Extract the [x, y] coordinate from the center of the cell holding the provided text.  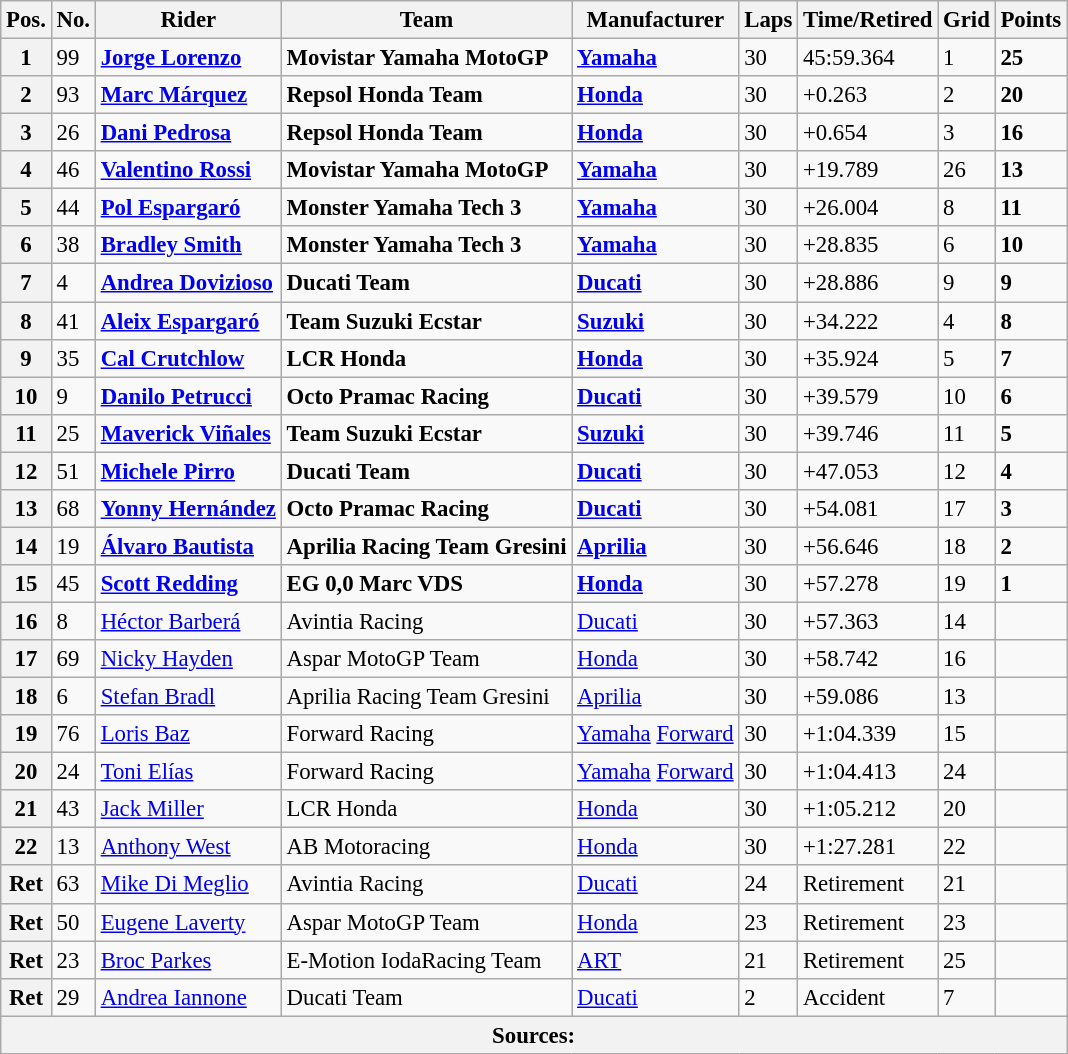
+57.278 [868, 584]
Grid [966, 20]
+28.886 [868, 283]
+57.363 [868, 621]
No. [73, 20]
Michele Pirro [188, 471]
Marc Márquez [188, 95]
+28.835 [868, 245]
Yonny Hernández [188, 509]
Time/Retired [868, 20]
35 [73, 358]
+1:05.212 [868, 809]
+19.789 [868, 170]
Valentino Rossi [188, 170]
Sources: [534, 1035]
Jorge Lorenzo [188, 58]
44 [73, 208]
Rider [188, 20]
Stefan Bradl [188, 697]
Bradley Smith [188, 245]
Pol Espargaró [188, 208]
Scott Redding [188, 584]
50 [73, 922]
Álvaro Bautista [188, 546]
+0.654 [868, 133]
Jack Miller [188, 809]
Danilo Petrucci [188, 396]
45 [73, 584]
Manufacturer [656, 20]
51 [73, 471]
+39.579 [868, 396]
+56.646 [868, 546]
ART [656, 960]
Broc Parkes [188, 960]
Andrea Iannone [188, 997]
63 [73, 885]
29 [73, 997]
Team [426, 20]
76 [73, 734]
38 [73, 245]
Mike Di Meglio [188, 885]
93 [73, 95]
Accident [868, 997]
Laps [768, 20]
+1:04.413 [868, 772]
EG 0,0 Marc VDS [426, 584]
43 [73, 809]
+54.081 [868, 509]
Nicky Hayden [188, 659]
+1:04.339 [868, 734]
+34.222 [868, 321]
Anthony West [188, 847]
+0.263 [868, 95]
+35.924 [868, 358]
Andrea Dovizioso [188, 283]
Loris Baz [188, 734]
+26.004 [868, 208]
Héctor Barberá [188, 621]
Points [1030, 20]
Pos. [26, 20]
+47.053 [868, 471]
68 [73, 509]
Cal Crutchlow [188, 358]
41 [73, 321]
+58.742 [868, 659]
46 [73, 170]
Aleix Espargaró [188, 321]
AB Motoracing [426, 847]
E-Motion IodaRacing Team [426, 960]
+39.746 [868, 433]
99 [73, 58]
69 [73, 659]
Maverick Viñales [188, 433]
+59.086 [868, 697]
Dani Pedrosa [188, 133]
+1:27.281 [868, 847]
Eugene Laverty [188, 922]
45:59.364 [868, 58]
Toni Elías [188, 772]
